Detect which cell encompasses the target text, then output its (x, y) center coordinate. 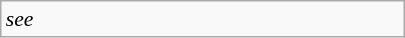
see (203, 19)
